Identify which cell holds the provided text, then report its (X, Y) central coordinate. 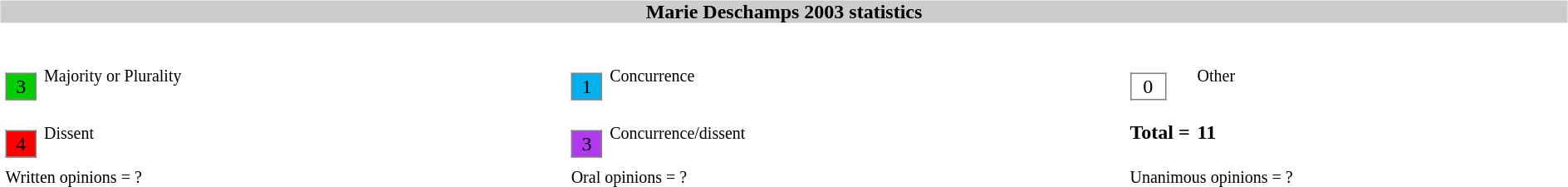
Majority or Plurality (304, 76)
Dissent (304, 132)
Concurrence (865, 76)
Total = (1159, 132)
Marie Deschamps 2003 statistics (784, 12)
Concurrence/dissent (865, 132)
11 (1380, 132)
Other (1380, 76)
